Capture the cell that displays the provided text and extract its [x, y] central coordinate. 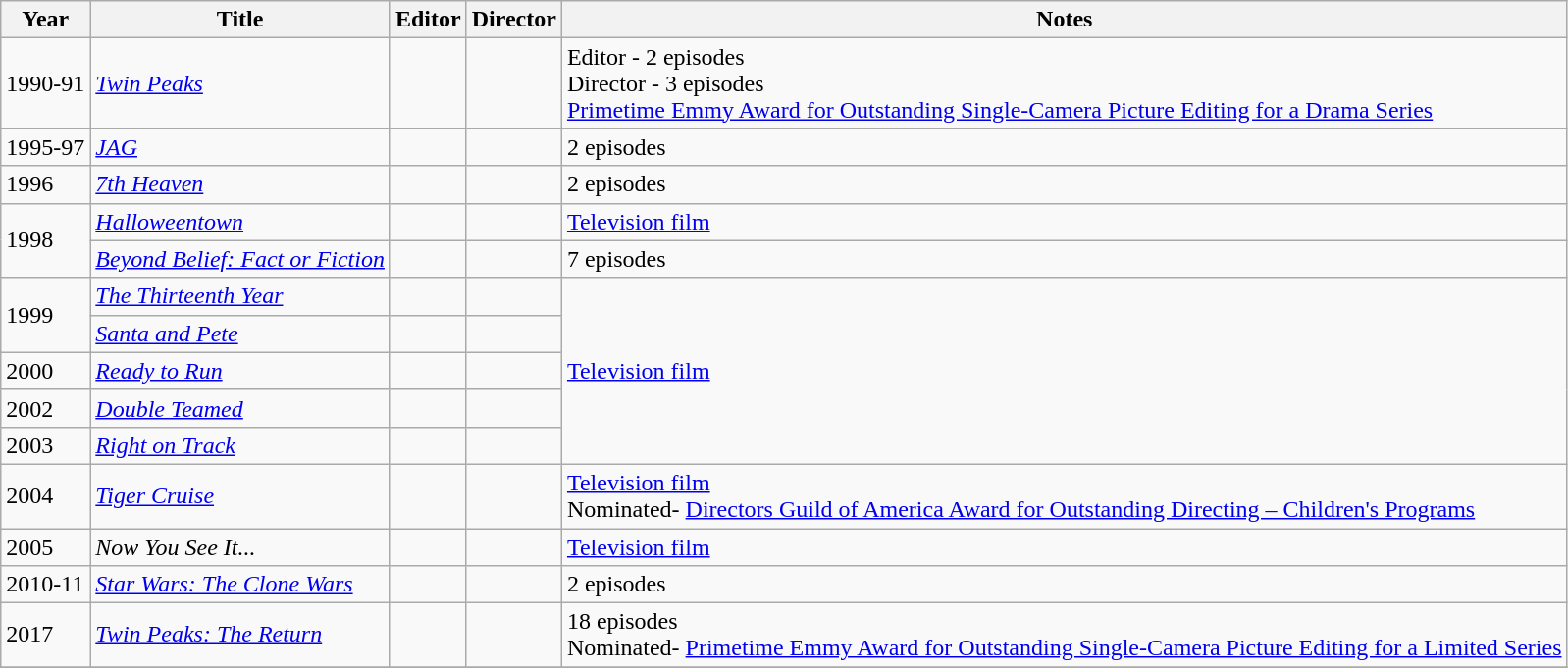
2000 [45, 371]
Double Teamed [240, 408]
JAG [240, 147]
1995-97 [45, 147]
Editor - 2 episodesDirector - 3 episodesPrimetime Emmy Award for Outstanding Single-Camera Picture Editing for a Drama Series [1064, 83]
7th Heaven [240, 184]
1990-91 [45, 83]
The Thirteenth Year [240, 296]
Right on Track [240, 445]
2017 [45, 636]
Director [514, 20]
1998 [45, 240]
Twin Peaks [240, 83]
Notes [1064, 20]
1999 [45, 315]
2004 [45, 496]
2010-11 [45, 585]
18 episodesNominated- Primetime Emmy Award for Outstanding Single-Camera Picture Editing for a Limited Series [1064, 636]
Editor [428, 20]
Tiger Cruise [240, 496]
Television filmNominated- Directors Guild of America Award for Outstanding Directing – Children's Programs [1064, 496]
1996 [45, 184]
Title [240, 20]
Year [45, 20]
Star Wars: The Clone Wars [240, 585]
Santa and Pete [240, 334]
2002 [45, 408]
Twin Peaks: The Return [240, 636]
Now You See It... [240, 546]
7 episodes [1064, 259]
2005 [45, 546]
2003 [45, 445]
Beyond Belief: Fact or Fiction [240, 259]
Halloweentown [240, 222]
Ready to Run [240, 371]
